From the cell containing the given text, extract its center point as [X, Y] coordinate. 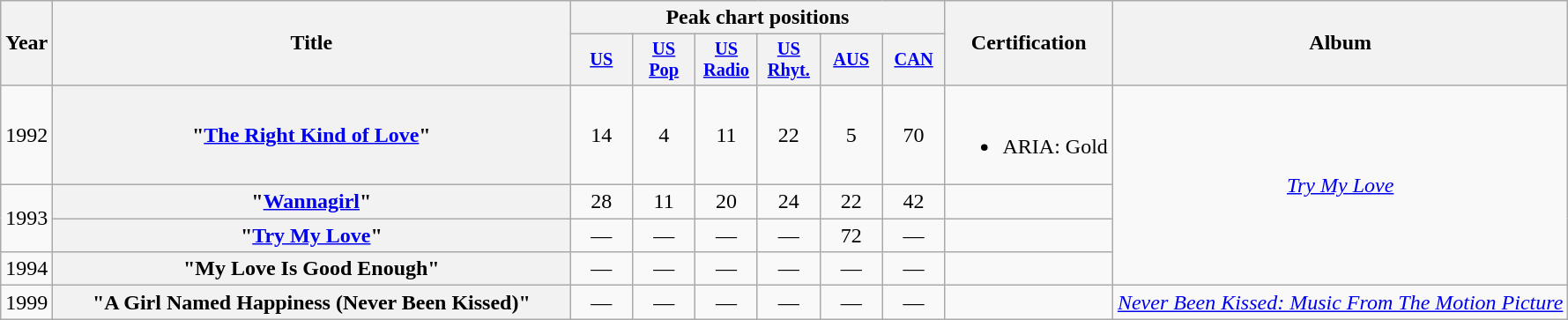
CAN [913, 60]
Title [312, 43]
1992 [26, 134]
70 [913, 134]
"Wannagirl" [312, 202]
5 [851, 134]
Peak chart positions [758, 18]
42 [913, 202]
"My Love Is Good Enough" [312, 269]
20 [726, 202]
"The Right Kind of Love" [312, 134]
US Radio [726, 60]
14 [601, 134]
Year [26, 43]
72 [851, 235]
US Pop [665, 60]
1994 [26, 269]
1993 [26, 219]
Certification [1029, 43]
Never Been Kissed: Music From The Motion Picture [1340, 302]
1999 [26, 302]
ARIA: Gold [1029, 134]
AUS [851, 60]
28 [601, 202]
US Rhyt. [788, 60]
Try My Love [1340, 185]
"A Girl Named Happiness (Never Been Kissed)" [312, 302]
4 [665, 134]
24 [788, 202]
"Try My Love" [312, 235]
US [601, 60]
Album [1340, 43]
